Pinpoint the cell where the given text exists, returning its (X, Y) midpoint coordinate. 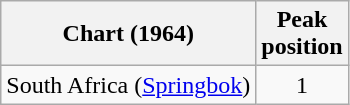
1 (302, 85)
Chart (1964) (128, 34)
South Africa (Springbok) (128, 85)
Peakposition (302, 34)
